Identify which cell holds the provided text, then report its (X, Y) central coordinate. 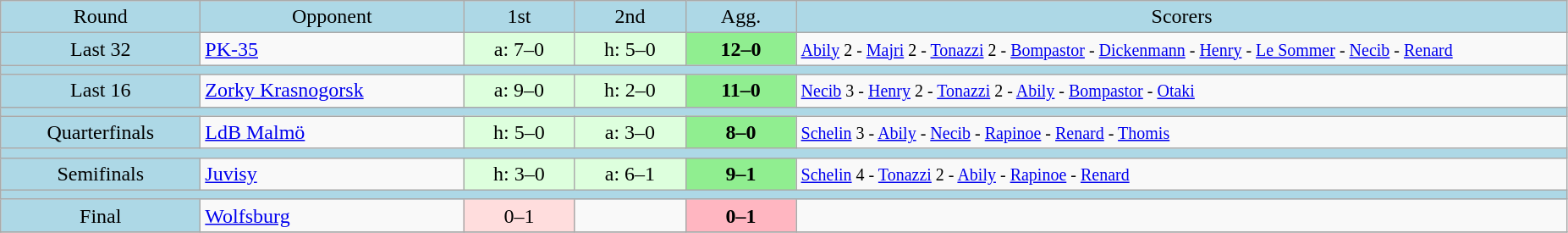
Last 16 (101, 91)
h: 2–0 (630, 91)
Semifinals (101, 174)
a: 6–1 (630, 174)
12–0 (741, 49)
Schelin 4 - Tonazzi 2 - Abily - Rapinoe - Renard (1181, 174)
2nd (630, 17)
8–0 (741, 132)
Last 32 (101, 49)
Round (101, 17)
1st (520, 17)
a: 7–0 (520, 49)
11–0 (741, 91)
LdB Malmö (332, 132)
Agg. (741, 17)
Abily 2 - Majri 2 - Tonazzi 2 - Bompastor - Dickenmann - Henry - Le Sommer - Necib - Renard (1181, 49)
Quarterfinals (101, 132)
Zorky Krasnogorsk (332, 91)
Schelin 3 - Abily - Necib - Rapinoe - Renard - Thomis (1181, 132)
Wolfsburg (332, 215)
Final (101, 215)
a: 3–0 (630, 132)
Juvisy (332, 174)
Necib 3 - Henry 2 - Tonazzi 2 - Abily - Bompastor - Otaki (1181, 91)
h: 3–0 (520, 174)
Scorers (1181, 17)
Opponent (332, 17)
PK-35 (332, 49)
a: 9–0 (520, 91)
9–1 (741, 174)
